Identify which cell holds the provided text, then report its [X, Y] central coordinate. 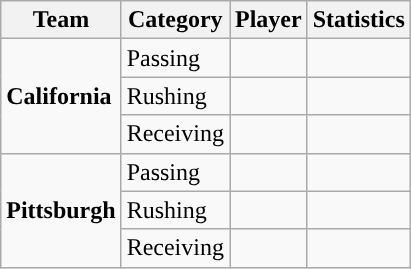
Team [61, 20]
Category [175, 20]
Statistics [358, 20]
California [61, 96]
Player [269, 20]
Pittsburgh [61, 210]
